Provide the [x, y] coordinate of the cell's center where the given text is located.  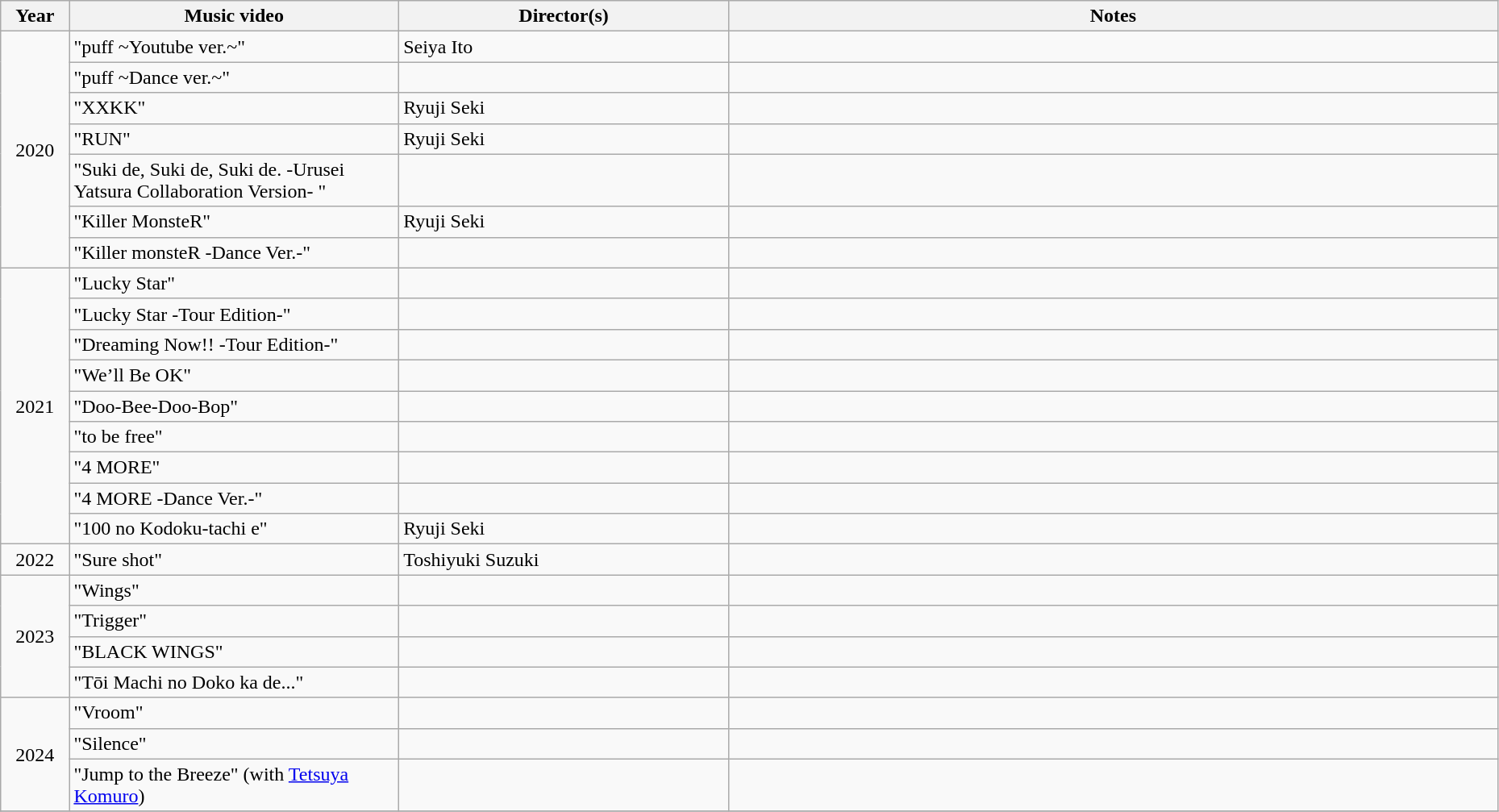
2020 [35, 150]
Director(s) [564, 16]
"puff ~Dance ver.~" [234, 77]
"4 MORE -Dance Ver.-" [234, 498]
Year [35, 16]
"puff ~Youtube ver.~" [234, 47]
2021 [35, 406]
"Suki de, Suki de, Suki de. -Urusei Yatsura Collaboration Version- " [234, 181]
Toshiyuki Suzuki [564, 560]
Seiya Ito [564, 47]
"Lucky Star" [234, 283]
Music video [234, 16]
"to be free" [234, 437]
2023 [35, 636]
"Sure shot" [234, 560]
"Tōi Machi no Doko ka de..." [234, 682]
"Silence" [234, 743]
"100 no Kodoku-tachi e" [234, 529]
"Jump to the Breeze" (with Tetsuya Komuro) [234, 785]
Notes [1113, 16]
"Trigger" [234, 621]
"Doo-Bee-Doo-Bop" [234, 406]
"RUN" [234, 139]
"XXKK" [234, 108]
"BLACK WINGS" [234, 652]
"Killer monsteR -Dance Ver.-" [234, 252]
"We’ll Be OK" [234, 375]
2024 [35, 755]
2022 [35, 560]
"Lucky Star -Tour Edition-" [234, 314]
"Killer MonsteR" [234, 222]
"4 MORE" [234, 468]
"Dreaming Now!! -Tour Edition-" [234, 344]
"Vroom" [234, 713]
"Wings" [234, 590]
